Return the (X, Y) coordinate for the center point of the cell that contains the specified text.  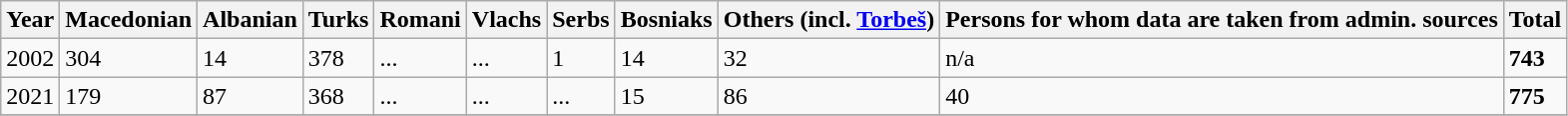
2021 (30, 96)
378 (338, 58)
Serbs (581, 20)
Albanian (251, 20)
Romani (420, 20)
1 (581, 58)
Macedonian (129, 20)
Year (30, 20)
32 (828, 58)
368 (338, 96)
87 (251, 96)
Total (1535, 20)
2002 (30, 58)
n/a (1222, 58)
Others (incl. Torbeš) (828, 20)
179 (129, 96)
743 (1535, 58)
Persons for whom data are taken from admin. sources (1222, 20)
Turks (338, 20)
Bosniaks (667, 20)
775 (1535, 96)
Vlachs (506, 20)
304 (129, 58)
15 (667, 96)
86 (828, 96)
40 (1222, 96)
